Determine the [x, y] coordinate at the center of the cell enclosing the given text.  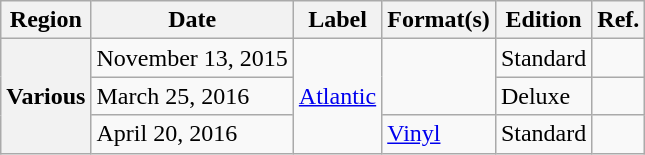
Ref. [618, 20]
Deluxe [543, 96]
April 20, 2016 [192, 134]
Edition [543, 20]
Various [46, 96]
Region [46, 20]
Format(s) [439, 20]
Date [192, 20]
March 25, 2016 [192, 96]
Label [337, 20]
Atlantic [337, 96]
November 13, 2015 [192, 58]
Vinyl [439, 134]
